Extract the [x, y] coordinate from the center of the cell holding the provided text.  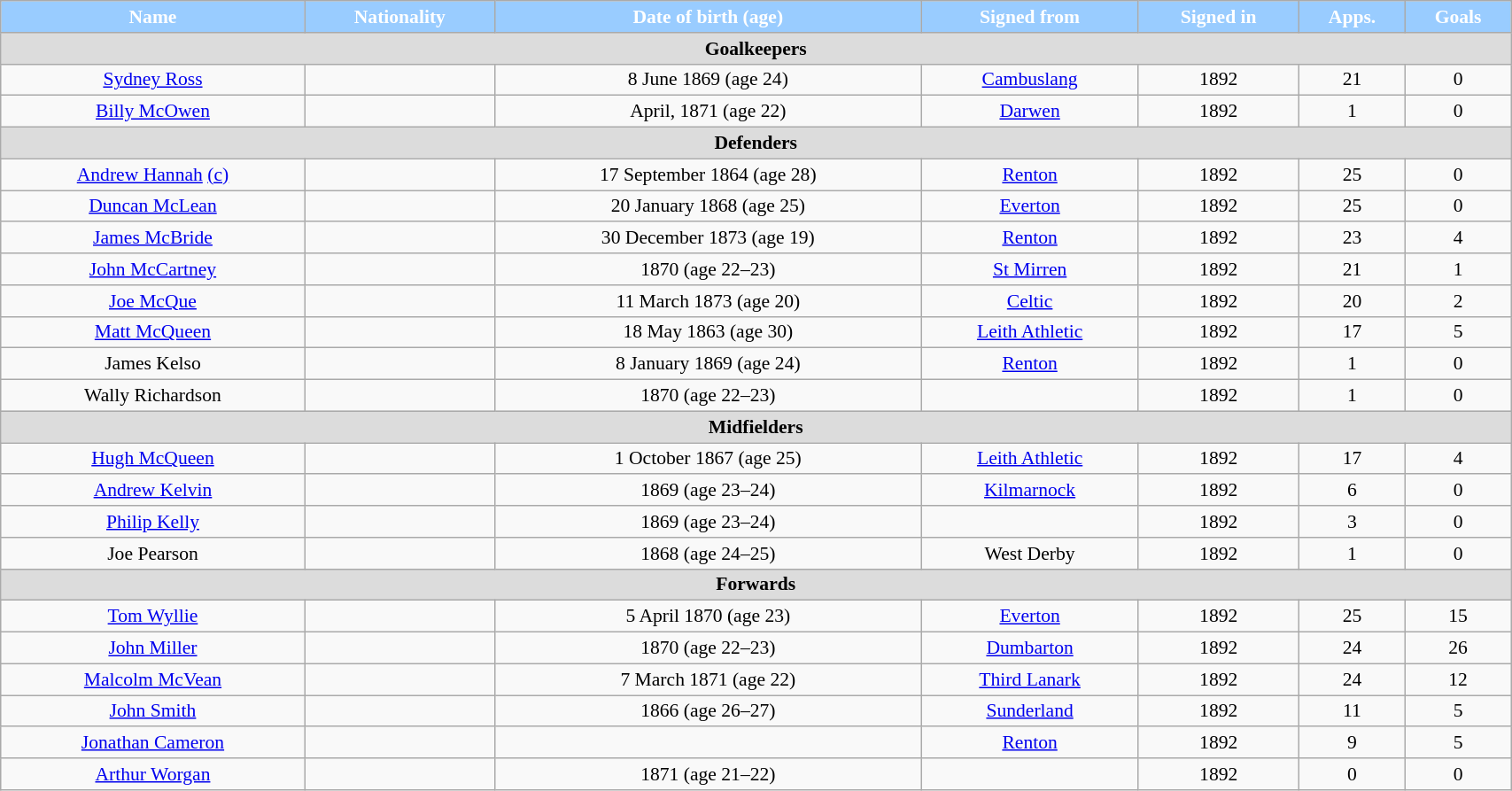
9 [1352, 743]
Defenders [756, 143]
John Miller [152, 648]
1866 (age 26–27) [708, 711]
West Derby [1029, 554]
1871 (age 21–22) [708, 774]
Third Lanark [1029, 679]
April, 1871 (age 22) [708, 112]
Darwen [1029, 112]
6 [1352, 491]
3 [1352, 522]
Goalkeepers [756, 49]
18 May 1863 (age 30) [708, 332]
Arthur Worgan [152, 774]
John McCartney [152, 269]
Sunderland [1029, 711]
26 [1458, 648]
Dumbarton [1029, 648]
11 March 1873 (age 20) [708, 301]
Hugh McQueen [152, 459]
St Mirren [1029, 269]
12 [1458, 679]
23 [1352, 238]
30 December 1873 (age 19) [708, 238]
11 [1352, 711]
John Smith [152, 711]
17 September 1864 (age 28) [708, 174]
Forwards [756, 585]
Name [152, 17]
Matt McQueen [152, 332]
1868 (age 24–25) [708, 554]
20 [1352, 301]
James McBride [152, 238]
7 March 1871 (age 22) [708, 679]
Nationality [399, 17]
Cambuslang [1029, 80]
Jonathan Cameron [152, 743]
Malcolm McVean [152, 679]
Apps. [1352, 17]
Andrew Hannah (c) [152, 174]
15 [1458, 617]
Midfielders [756, 427]
James Kelso [152, 364]
Philip Kelly [152, 522]
Joe McQue [152, 301]
Joe Pearson [152, 554]
Kilmarnock [1029, 491]
Signed from [1029, 17]
Signed in [1219, 17]
1 October 1867 (age 25) [708, 459]
Wally Richardson [152, 396]
Date of birth (age) [708, 17]
5 April 1870 (age 23) [708, 617]
Duncan McLean [152, 206]
20 January 1868 (age 25) [708, 206]
Billy McOwen [152, 112]
Celtic [1029, 301]
Goals [1458, 17]
8 June 1869 (age 24) [708, 80]
8 January 1869 (age 24) [708, 364]
2 [1458, 301]
Tom Wyllie [152, 617]
Andrew Kelvin [152, 491]
Sydney Ross [152, 80]
